Find where the given text appears and provide that cell's center as [X, Y] coordinate. 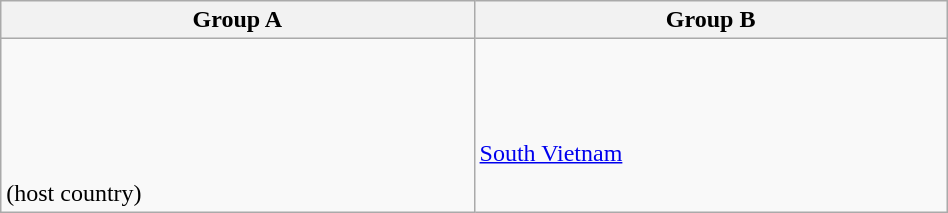
Group B [710, 20]
(host country) [238, 126]
South Vietnam [710, 126]
Group A [238, 20]
